From the cell containing the given text, extract its center point as (X, Y) coordinate. 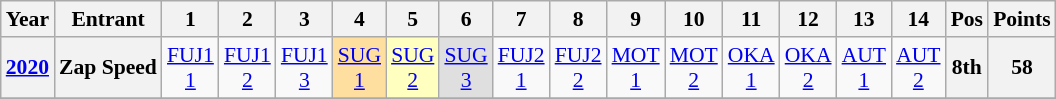
Year (28, 19)
FUJ12 (248, 68)
10 (694, 19)
Points (1022, 19)
9 (636, 19)
FUJ22 (578, 68)
1 (190, 19)
SUG2 (412, 68)
3 (304, 19)
7 (522, 19)
OKA2 (808, 68)
11 (752, 19)
12 (808, 19)
MOT1 (636, 68)
SUG3 (466, 68)
6 (466, 19)
SUG1 (360, 68)
FUJ21 (522, 68)
Entrant (108, 19)
8th (968, 68)
8 (578, 19)
FUJ11 (190, 68)
AUT1 (864, 68)
4 (360, 19)
14 (918, 19)
Zap Speed (108, 68)
Pos (968, 19)
5 (412, 19)
2 (248, 19)
AUT2 (918, 68)
FUJ13 (304, 68)
OKA1 (752, 68)
58 (1022, 68)
13 (864, 19)
2020 (28, 68)
MOT2 (694, 68)
